Return the [x, y] coordinate for the center point of the cell that contains the specified text.  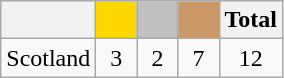
12 [251, 58]
7 [198, 58]
Total [251, 20]
Scotland [48, 58]
3 [116, 58]
2 [158, 58]
